Return (X, Y) of the center of cell containing provided text 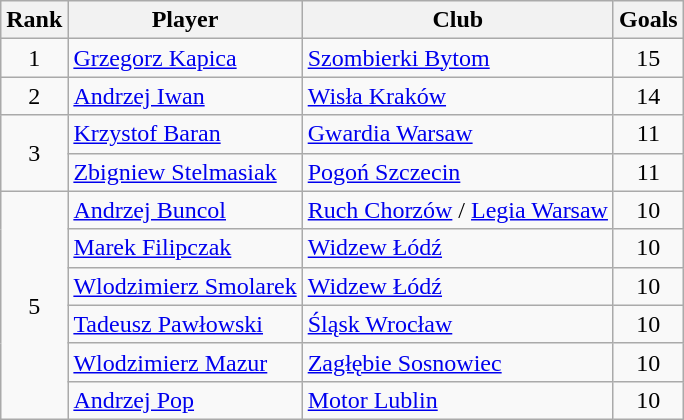
Gwardia Warsaw (458, 134)
2 (34, 96)
Rank (34, 20)
15 (648, 58)
Krzystof Baran (185, 134)
Andrzej Pop (185, 400)
Grzegorz Kapica (185, 58)
14 (648, 96)
Pogoń Szczecin (458, 172)
Player (185, 20)
Wlodzimierz Mazur (185, 362)
Goals (648, 20)
Ruch Chorzów / Legia Warsaw (458, 210)
Wisła Kraków (458, 96)
Motor Lublin (458, 400)
Szombierki Bytom (458, 58)
Marek Filipczak (185, 248)
5 (34, 305)
3 (34, 153)
Zagłębie Sosnowiec (458, 362)
Śląsk Wrocław (458, 324)
Club (458, 20)
1 (34, 58)
Andrzej Iwan (185, 96)
Andrzej Buncol (185, 210)
Zbigniew Stelmasiak (185, 172)
Wlodzimierz Smolarek (185, 286)
Tadeusz Pawłowski (185, 324)
